Provide the (X, Y) coordinate of the cell's center where the given text is located.  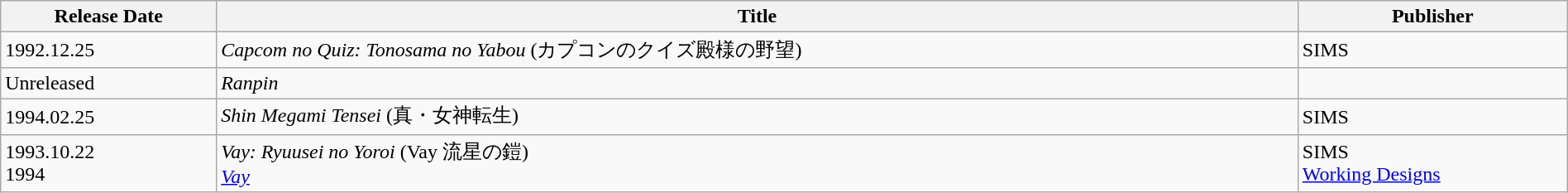
Shin Megami Tensei (真・女神転生) (758, 116)
1994.02.25 (109, 116)
Capcom no Quiz: Tonosama no Yabou (カプコンのクイズ殿様の野望) (758, 50)
Unreleased (109, 83)
1992.12.25 (109, 50)
Publisher (1432, 17)
SIMS Working Designs (1432, 163)
Ranpin (758, 83)
Title (758, 17)
1993.10.22 1994 (109, 163)
Release Date (109, 17)
Vay: Ryuusei no Yoroi (Vay 流星の鎧) Vay (758, 163)
